Determine the [x, y] coordinate at the center of the cell enclosing the given text.  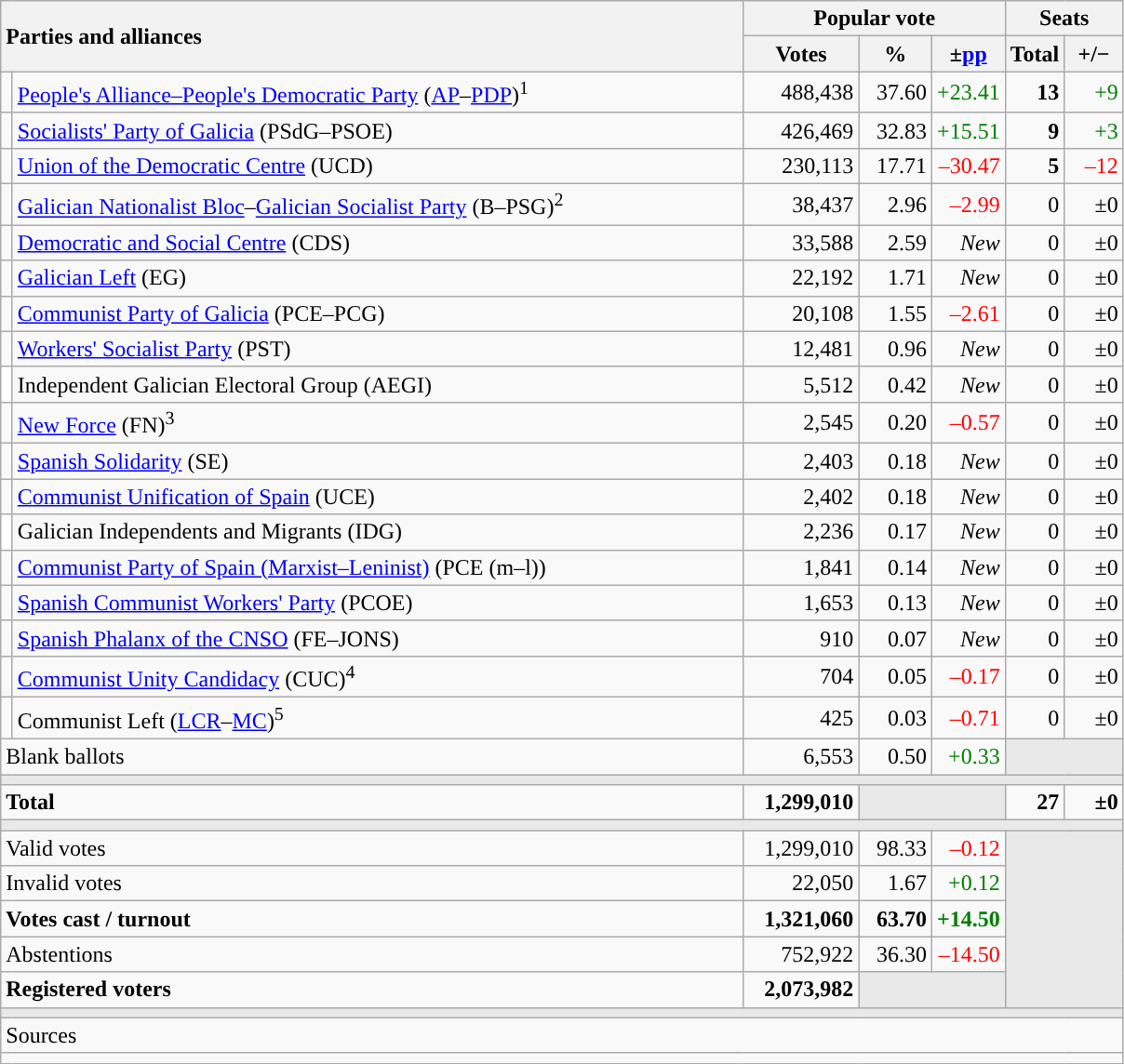
Union of the Democratic Centre (UCD) [378, 166]
6,553 [801, 756]
98.33 [895, 848]
Spanish Communist Workers' Party (PCOE) [378, 603]
0.20 [895, 422]
–12 [1094, 166]
2,545 [801, 422]
–30.47 [968, 166]
Workers' Socialist Party (PST) [378, 349]
22,050 [801, 884]
Communist Unity Candidacy (CUC)4 [378, 677]
0.03 [895, 718]
Independent Galician Electoral Group (AEGI) [378, 384]
12,481 [801, 349]
0.07 [895, 638]
0.05 [895, 677]
Abstentions [372, 954]
2,073,982 [801, 990]
0.13 [895, 603]
–14.50 [968, 954]
Communist Left (LCR–MC)5 [378, 718]
5,512 [801, 384]
Galician Left (EG) [378, 278]
17.71 [895, 166]
Galician Nationalist Bloc–Galician Socialist Party (B–PSG)2 [378, 205]
% [895, 54]
2.96 [895, 205]
–0.57 [968, 422]
–2.61 [968, 313]
Sources [562, 1035]
1,841 [801, 567]
Popular vote [875, 19]
+0.33 [968, 756]
1.67 [895, 884]
+15.51 [968, 130]
230,113 [801, 166]
426,469 [801, 130]
38,437 [801, 205]
Galician Independents and Migrants (IDG) [378, 532]
33,588 [801, 243]
425 [801, 718]
Communist Party of Spain (Marxist–Leninist) (PCE (m–l)) [378, 567]
704 [801, 677]
Communist Unification of Spain (UCE) [378, 497]
20,108 [801, 313]
488,438 [801, 93]
752,922 [801, 954]
1.55 [895, 313]
People's Alliance–People's Democratic Party (AP–PDP)1 [378, 93]
+3 [1094, 130]
37.60 [895, 93]
5 [1035, 166]
2,403 [801, 461]
910 [801, 638]
9 [1035, 130]
+23.41 [968, 93]
Blank ballots [372, 756]
+9 [1094, 93]
+0.12 [968, 884]
–0.71 [968, 718]
0.17 [895, 532]
0.96 [895, 349]
1,653 [801, 603]
+14.50 [968, 919]
Votes [801, 54]
36.30 [895, 954]
0.50 [895, 756]
Valid votes [372, 848]
13 [1035, 93]
2.59 [895, 243]
Socialists' Party of Galicia (PSdG–PSOE) [378, 130]
Communist Party of Galicia (PCE–PCG) [378, 313]
Spanish Phalanx of the CNSO (FE–JONS) [378, 638]
2,236 [801, 532]
Spanish Solidarity (SE) [378, 461]
Votes cast / turnout [372, 919]
1,321,060 [801, 919]
–0.17 [968, 677]
63.70 [895, 919]
Parties and alliances [372, 36]
–2.99 [968, 205]
±pp [968, 54]
Seats [1064, 19]
–0.12 [968, 848]
Invalid votes [372, 884]
Democratic and Social Centre (CDS) [378, 243]
2,402 [801, 497]
32.83 [895, 130]
0.42 [895, 384]
1.71 [895, 278]
27 [1035, 803]
+/− [1094, 54]
0.14 [895, 567]
22,192 [801, 278]
New Force (FN)3 [378, 422]
Registered voters [372, 990]
